Scan for the cell matching the given text and deliver its [X, Y] coordinate at center. 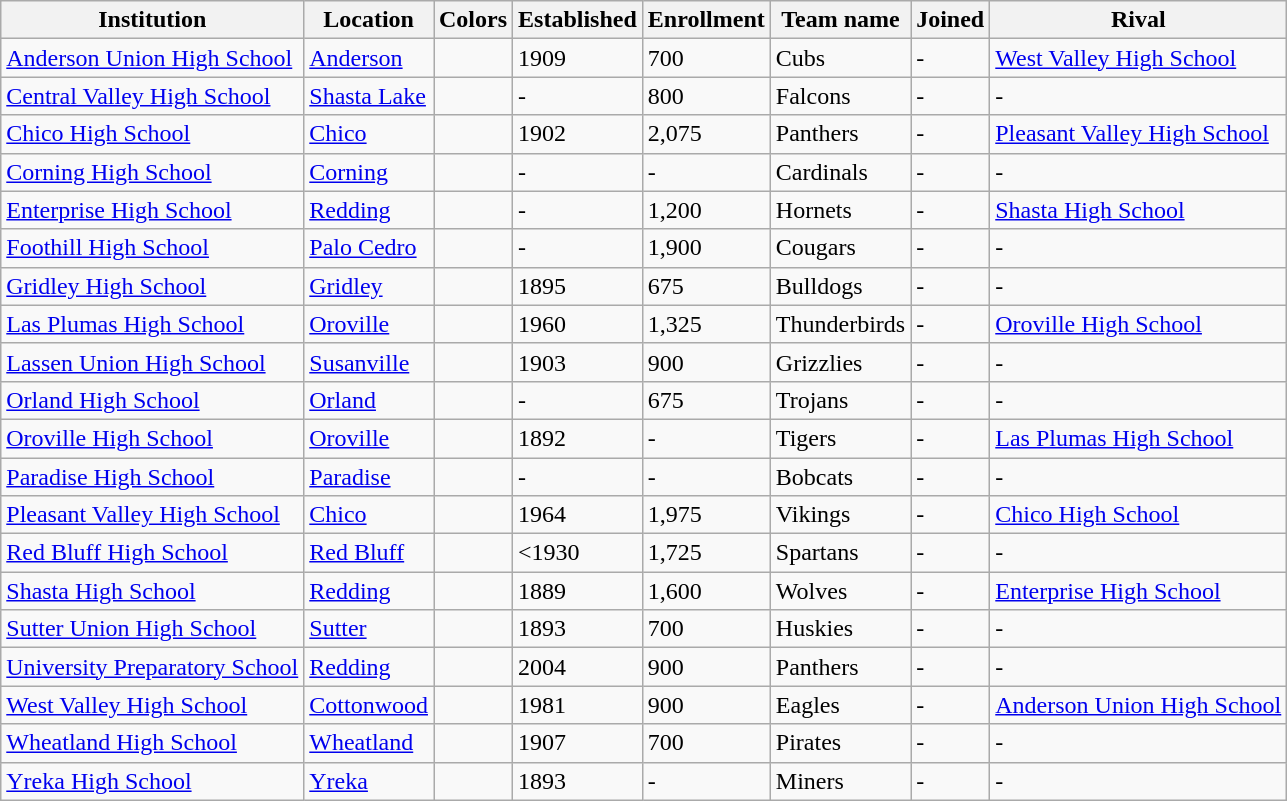
Bobcats [840, 477]
Wolves [840, 591]
Lassen Union High School [152, 362]
Miners [840, 781]
Cougars [840, 248]
Corning [369, 172]
1,975 [706, 515]
2004 [578, 667]
1981 [578, 705]
Eagles [840, 705]
1892 [578, 438]
University Preparatory School [152, 667]
Shasta Lake [369, 96]
Wheatland [369, 743]
Wheatland High School [152, 743]
Cardinals [840, 172]
Corning High School [152, 172]
1,325 [706, 324]
Enrollment [706, 20]
Sutter Union High School [152, 629]
Orland [369, 400]
1,900 [706, 248]
Institution [152, 20]
Paradise High School [152, 477]
Hornets [840, 210]
1903 [578, 362]
1,600 [706, 591]
Sutter [369, 629]
Huskies [840, 629]
Location [369, 20]
Rival [1138, 20]
Anderson [369, 58]
Orland High School [152, 400]
Pirates [840, 743]
Gridley High School [152, 286]
1889 [578, 591]
1907 [578, 743]
1964 [578, 515]
Joined [950, 20]
2,075 [706, 134]
Foothill High School [152, 248]
Bulldogs [840, 286]
Cubs [840, 58]
1,200 [706, 210]
Falcons [840, 96]
Red Bluff [369, 553]
Yreka High School [152, 781]
Established [578, 20]
Gridley [369, 286]
Team name [840, 20]
Spartans [840, 553]
Cottonwood [369, 705]
<1930 [578, 553]
Tigers [840, 438]
1,725 [706, 553]
1960 [578, 324]
Grizzlies [840, 362]
Paradise [369, 477]
Yreka [369, 781]
Thunderbirds [840, 324]
Vikings [840, 515]
1895 [578, 286]
1909 [578, 58]
Colors [474, 20]
Red Bluff High School [152, 553]
Central Valley High School [152, 96]
Trojans [840, 400]
800 [706, 96]
Susanville [369, 362]
1902 [578, 134]
Palo Cedro [369, 248]
